Output the [X, Y] coordinate of the center of the cell containing the given text.  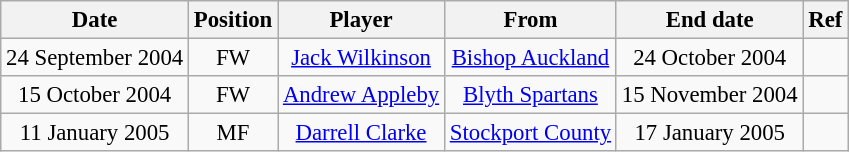
24 September 2004 [95, 58]
Bishop Auckland [530, 58]
15 October 2004 [95, 95]
Position [234, 20]
Player [362, 20]
Jack Wilkinson [362, 58]
17 January 2005 [709, 133]
End date [709, 20]
Andrew Appleby [362, 95]
Darrell Clarke [362, 133]
24 October 2004 [709, 58]
Blyth Spartans [530, 95]
15 November 2004 [709, 95]
Ref [826, 20]
11 January 2005 [95, 133]
Stockport County [530, 133]
MF [234, 133]
Date [95, 20]
From [530, 20]
